Output the [X, Y] coordinate of the center of the cell containing the given text.  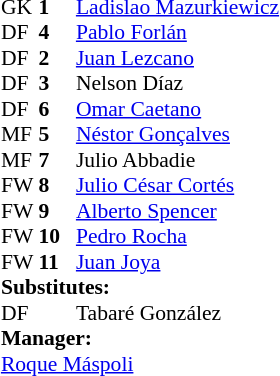
Substitutes: [140, 287]
Alberto Spencer [178, 211]
5 [57, 135]
10 [57, 237]
Pedro Rocha [178, 237]
Tabaré González [178, 313]
2 [57, 58]
Pablo Forlán [178, 33]
Manager: [140, 339]
7 [57, 160]
Néstor Gonçalves [178, 135]
Julio César Cortés [178, 185]
9 [57, 211]
Juan Joya [178, 262]
11 [57, 262]
Nelson Díaz [178, 83]
8 [57, 185]
Julio Abbadie [178, 160]
6 [57, 109]
3 [57, 83]
4 [57, 33]
Juan Lezcano [178, 58]
Omar Caetano [178, 109]
